Find where the given text appears and provide that cell's center as (x, y) coordinate. 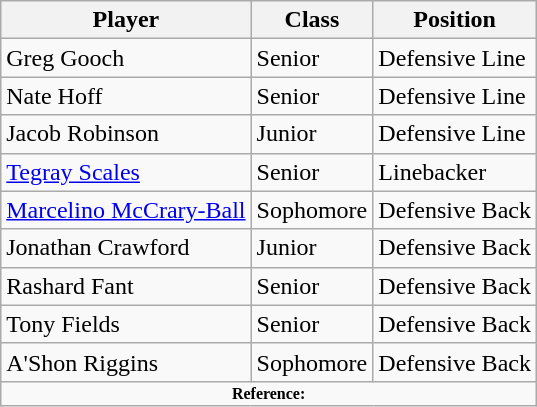
Marcelino McCrary-Ball (126, 210)
Class (312, 20)
Greg Gooch (126, 58)
Reference: (269, 393)
Player (126, 20)
A'Shon Riggins (126, 362)
Rashard Fant (126, 286)
Tony Fields (126, 324)
Tegray Scales (126, 172)
Linebacker (455, 172)
Jacob Robinson (126, 134)
Jonathan Crawford (126, 248)
Nate Hoff (126, 96)
Position (455, 20)
